From the cell containing the given text, extract its center point as (x, y) coordinate. 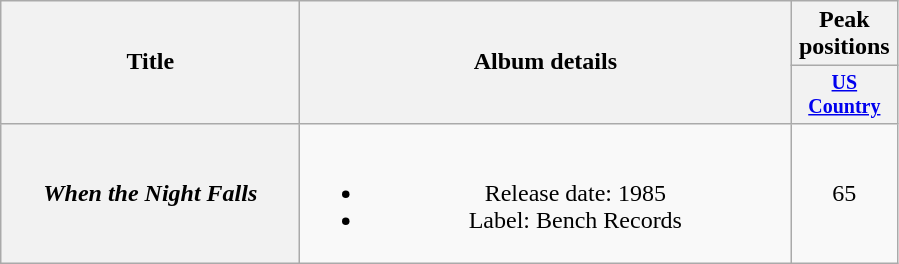
Album details (546, 62)
When the Night Falls (150, 193)
65 (844, 193)
US Country (844, 94)
Title (150, 62)
Peak positions (844, 34)
Release date: 1985Label: Bench Records (546, 193)
